Scan for the cell matching the given text and deliver its (x, y) coordinate at center. 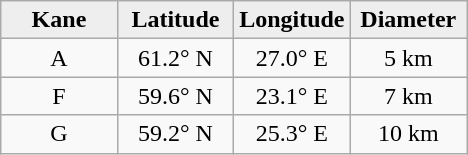
59.6° N (175, 96)
25.3° E (292, 134)
F (59, 96)
27.0° E (292, 58)
Longitude (292, 20)
10 km (408, 134)
Latitude (175, 20)
A (59, 58)
23.1° E (292, 96)
G (59, 134)
7 km (408, 96)
Diameter (408, 20)
5 km (408, 58)
61.2° N (175, 58)
59.2° N (175, 134)
Kane (59, 20)
